Find where the given text appears and provide that cell's center as (X, Y) coordinate. 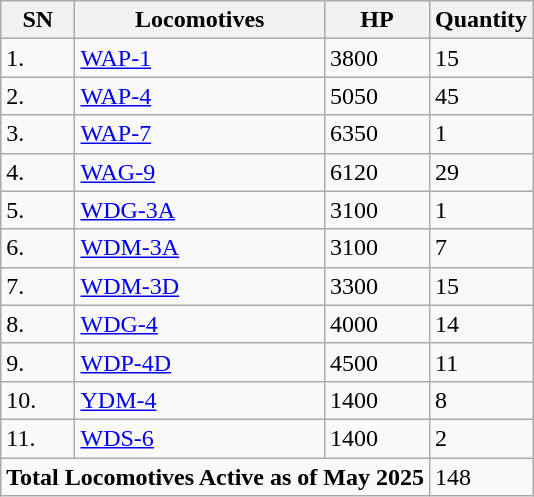
WAP-1 (200, 58)
Quantity (482, 20)
45 (482, 96)
14 (482, 324)
3. (38, 134)
29 (482, 172)
Total Locomotives Active as of May 2025 (216, 477)
148 (482, 477)
7. (38, 286)
3800 (378, 58)
11 (482, 362)
2 (482, 438)
YDM-4 (200, 400)
9. (38, 362)
WDP-4D (200, 362)
7 (482, 248)
WAG-9 (200, 172)
6. (38, 248)
WAP-7 (200, 134)
11. (38, 438)
6120 (378, 172)
WDG-4 (200, 324)
10. (38, 400)
WAP-4 (200, 96)
Locomotives (200, 20)
5050 (378, 96)
4000 (378, 324)
5. (38, 210)
HP (378, 20)
4500 (378, 362)
WDG-3A (200, 210)
3300 (378, 286)
2. (38, 96)
WDM-3A (200, 248)
8 (482, 400)
6350 (378, 134)
8. (38, 324)
WDM-3D (200, 286)
WDS-6 (200, 438)
SN (38, 20)
1. (38, 58)
4. (38, 172)
